Locate the cell with the specified text and output its [x, y] center coordinate. 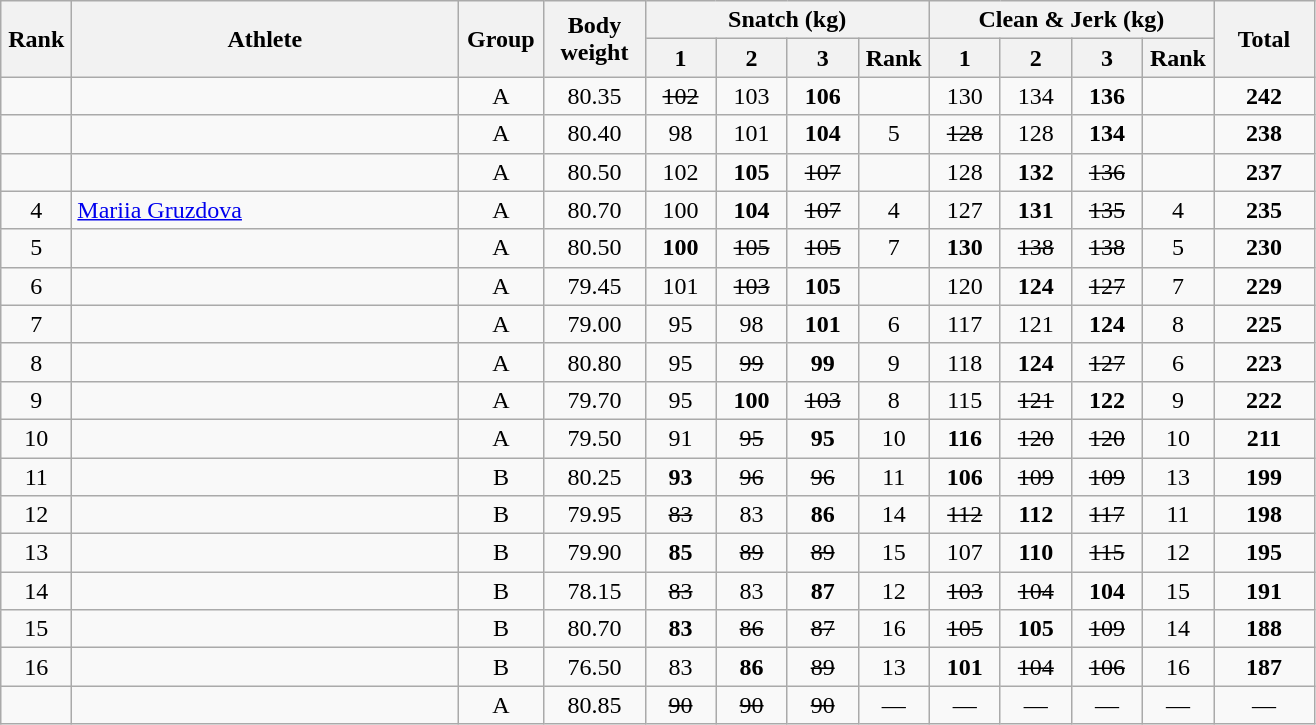
131 [1036, 210]
Athlete [265, 39]
199 [1264, 477]
229 [1264, 286]
79.45 [594, 286]
Total [1264, 39]
187 [1264, 667]
110 [1036, 553]
85 [680, 553]
Body weight [594, 39]
198 [1264, 515]
237 [1264, 172]
80.25 [594, 477]
211 [1264, 438]
Group [501, 39]
235 [1264, 210]
188 [1264, 629]
Mariia Gruzdova [265, 210]
76.50 [594, 667]
79.95 [594, 515]
80.40 [594, 134]
80.85 [594, 705]
118 [964, 362]
80.80 [594, 362]
Snatch (kg) [787, 20]
195 [1264, 553]
242 [1264, 96]
80.35 [594, 96]
225 [1264, 324]
78.15 [594, 591]
223 [1264, 362]
79.50 [594, 438]
222 [1264, 400]
191 [1264, 591]
122 [1106, 400]
79.70 [594, 400]
79.90 [594, 553]
132 [1036, 172]
79.00 [594, 324]
Clean & Jerk (kg) [1071, 20]
91 [680, 438]
116 [964, 438]
238 [1264, 134]
135 [1106, 210]
93 [680, 477]
230 [1264, 248]
